Search for the cell housing the specified text and yield its [X, Y] center coordinate. 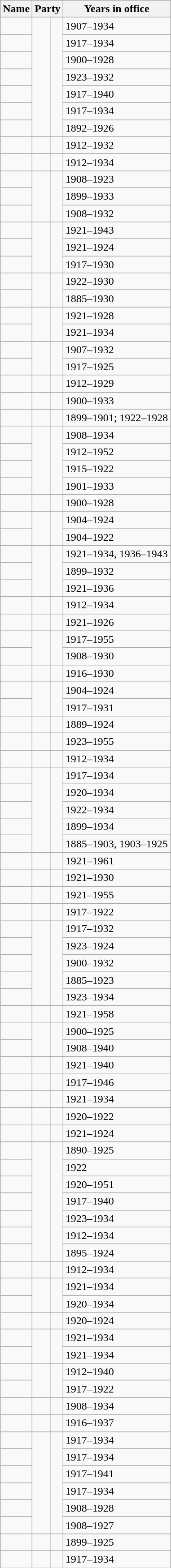
1899–1925 [117, 1542]
1900–1932 [117, 963]
1908–1930 [117, 656]
1920–1922 [117, 1116]
1917–1946 [117, 1082]
1921–1934, 1936–1943 [117, 554]
1895–1924 [117, 1252]
1915–1922 [117, 469]
1900–1933 [117, 401]
1907–1932 [117, 350]
1917–1932 [117, 929]
1917–1925 [117, 367]
1923–1924 [117, 946]
1921–1958 [117, 1014]
1920–1951 [117, 1184]
1899–1933 [117, 196]
1921–1940 [117, 1065]
1912–1940 [117, 1372]
1917–1955 [117, 639]
1921–1930 [117, 878]
1908–1927 [117, 1525]
1885–1903, 1903–1925 [117, 844]
1899–1901; 1922–1928 [117, 418]
1900–1925 [117, 1031]
1908–1923 [117, 179]
1908–1932 [117, 214]
1921–1928 [117, 316]
1921–1943 [117, 231]
1912–1952 [117, 452]
1901–1933 [117, 486]
1908–1940 [117, 1048]
Years in office [117, 9]
1916–1937 [117, 1423]
1917–1931 [117, 707]
1923–1955 [117, 741]
Name [16, 9]
1904–1922 [117, 537]
1885–1930 [117, 299]
1899–1932 [117, 571]
1921–1961 [117, 861]
1907–1934 [117, 26]
1922–1930 [117, 282]
1889–1924 [117, 724]
1922–1934 [117, 810]
Party [48, 9]
1922 [117, 1167]
1916–1930 [117, 673]
1921–1955 [117, 895]
1912–1932 [117, 145]
1921–1926 [117, 622]
1890–1925 [117, 1150]
1917–1941 [117, 1474]
1885–1923 [117, 980]
1892–1926 [117, 128]
1899–1934 [117, 827]
1923–1932 [117, 77]
1921–1936 [117, 588]
1912–1929 [117, 384]
1917–1930 [117, 265]
1920–1924 [117, 1321]
1908–1928 [117, 1508]
